Determine the [X, Y] coordinate at the center of the cell enclosing the given text.  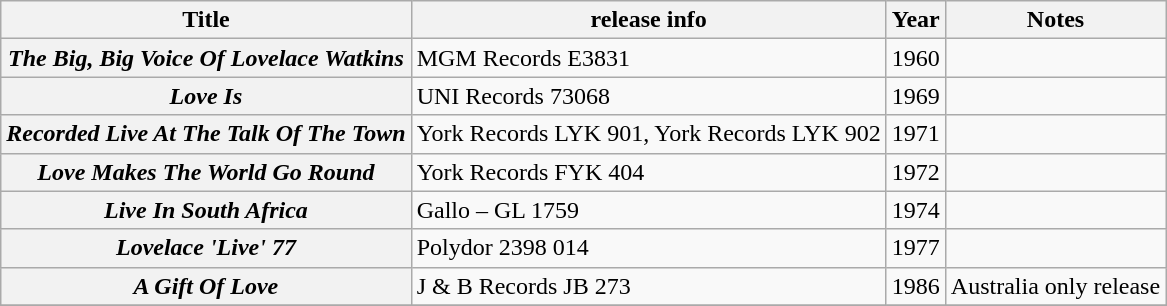
Recorded Live At The Talk Of The Town [206, 134]
1974 [916, 210]
1972 [916, 172]
Gallo – GL 1759 [648, 210]
MGM Records E3831 [648, 58]
Year [916, 20]
Title [206, 20]
York Records LYK 901, York Records LYK 902 [648, 134]
Australia only release [1055, 286]
Polydor 2398 014 [648, 248]
York Records FYK 404 [648, 172]
Lovelace 'Live' 77 [206, 248]
Love Is [206, 96]
Live In South Africa [206, 210]
Notes [1055, 20]
J & B Records JB 273 [648, 286]
1969 [916, 96]
1971 [916, 134]
1960 [916, 58]
A Gift Of Love [206, 286]
UNI Records 73068 [648, 96]
Love Makes The World Go Round [206, 172]
1986 [916, 286]
1977 [916, 248]
The Big, Big Voice Of Lovelace Watkins [206, 58]
release info [648, 20]
